Output the (X, Y) coordinate of the center of the cell containing the given text.  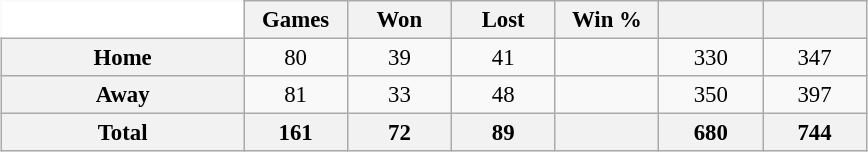
Away (123, 95)
Games (296, 20)
397 (815, 95)
39 (399, 57)
680 (711, 133)
89 (503, 133)
48 (503, 95)
Total (123, 133)
330 (711, 57)
Home (123, 57)
33 (399, 95)
72 (399, 133)
350 (711, 95)
81 (296, 95)
41 (503, 57)
Win % (607, 20)
80 (296, 57)
744 (815, 133)
161 (296, 133)
347 (815, 57)
Won (399, 20)
Lost (503, 20)
